Locate the cell with the specified text and output its (X, Y) center coordinate. 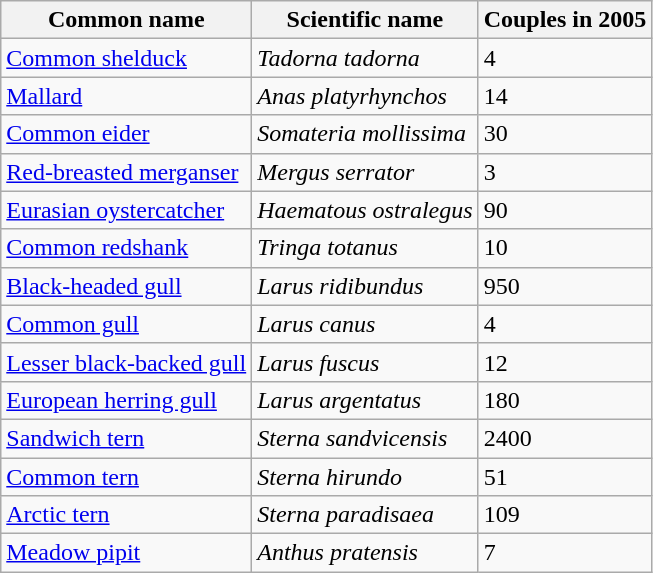
Red-breasted merganser (126, 172)
180 (565, 400)
Tringa totanus (365, 248)
Sandwich tern (126, 438)
Couples in 2005 (565, 20)
Haematous ostralegus (365, 210)
12 (565, 362)
Anas platyrhynchos (365, 96)
Arctic tern (126, 515)
Tadorna tadorna (365, 58)
109 (565, 515)
3 (565, 172)
Anthus pratensis (365, 553)
Common redshank (126, 248)
Sterna hirundo (365, 477)
Larus canus (365, 324)
Meadow pipit (126, 553)
30 (565, 134)
10 (565, 248)
Mallard (126, 96)
Larus argentatus (365, 400)
Common name (126, 20)
2400 (565, 438)
7 (565, 553)
Common gull (126, 324)
Eurasian oystercatcher (126, 210)
Somateria mollissima (365, 134)
Black-headed gull (126, 286)
Scientific name (365, 20)
European herring gull (126, 400)
Lesser black-backed gull (126, 362)
Larus fuscus (365, 362)
950 (565, 286)
Common shelduck (126, 58)
Sterna sandvicensis (365, 438)
Larus ridibundus (365, 286)
90 (565, 210)
51 (565, 477)
Common tern (126, 477)
Common eider (126, 134)
14 (565, 96)
Sterna paradisaea (365, 515)
Mergus serrator (365, 172)
